From the cell containing the given text, extract its center point as [x, y] coordinate. 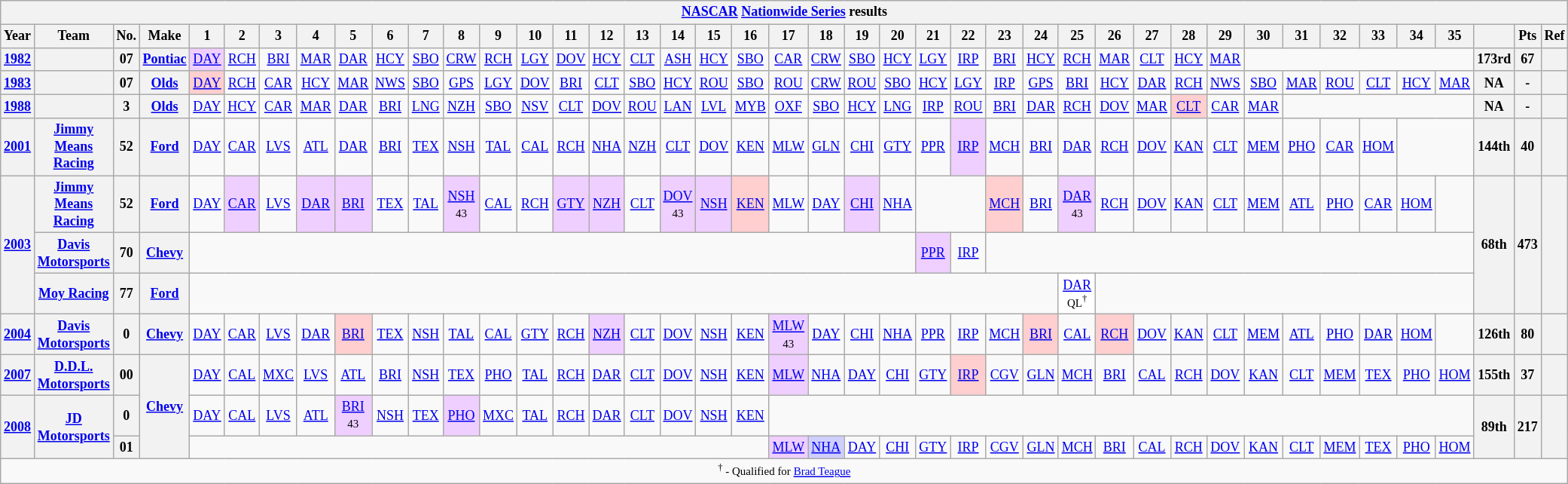
68th [1494, 245]
No. [127, 36]
01 [127, 448]
6 [390, 36]
12 [607, 36]
2001 [18, 147]
21 [934, 36]
173rd [1494, 59]
18 [825, 36]
4 [316, 36]
Pts [1528, 36]
Team [74, 36]
26 [1115, 36]
89th [1494, 427]
2003 [18, 245]
27 [1152, 36]
37 [1528, 375]
2007 [18, 375]
14 [678, 36]
31 [1301, 36]
7 [426, 36]
MYB [750, 106]
2004 [18, 335]
126th [1494, 335]
MLW43 [788, 335]
473 [1528, 245]
† - Qualified for Brad Teague [785, 471]
23 [1005, 36]
15 [714, 36]
80 [1528, 335]
LAN [678, 106]
34 [1416, 36]
Ref [1554, 36]
Moy Racing [74, 294]
40 [1528, 147]
155th [1494, 375]
1983 [18, 83]
JD Motorsports [74, 427]
NASCAR Nationwide Series results [785, 12]
25 [1077, 36]
ASH [678, 59]
2 [243, 36]
217 [1528, 427]
NSH43 [461, 204]
10 [535, 36]
8 [461, 36]
BRI43 [353, 415]
30 [1264, 36]
Pontiac [164, 59]
20 [898, 36]
DARQL† [1077, 294]
OXF [788, 106]
19 [862, 36]
70 [127, 253]
77 [127, 294]
Year [18, 36]
144th [1494, 147]
67 [1528, 59]
LVL [714, 106]
1982 [18, 59]
D.D.L. Motorsports [74, 375]
29 [1225, 36]
5 [353, 36]
9 [499, 36]
22 [969, 36]
13 [642, 36]
24 [1041, 36]
17 [788, 36]
DOV43 [678, 204]
28 [1188, 36]
33 [1378, 36]
35 [1455, 36]
1 [207, 36]
NSV [535, 106]
Make [164, 36]
1988 [18, 106]
16 [750, 36]
DAR43 [1077, 204]
11 [571, 36]
32 [1340, 36]
00 [127, 375]
2008 [18, 427]
